Capture the cell that displays the provided text and extract its [x, y] central coordinate. 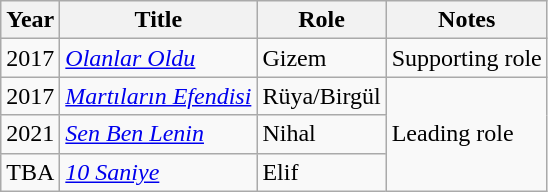
Role [322, 20]
Nihal [322, 134]
Notes [466, 20]
Title [158, 20]
Rüya/Birgül [322, 96]
Martıların Efendisi [158, 96]
Olanlar Oldu [158, 58]
2021 [30, 134]
10 Saniye [158, 172]
TBA [30, 172]
Elif [322, 172]
Supporting role [466, 58]
Sen Ben Lenin [158, 134]
Gizem [322, 58]
Year [30, 20]
Leading role [466, 134]
